Detect which cell encompasses the target text, then output its [x, y] center coordinate. 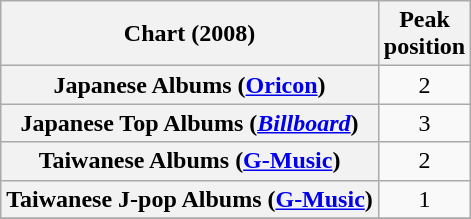
Japanese Top Albums (Billboard) [190, 123]
Taiwanese Albums (G-Music) [190, 161]
Chart (2008) [190, 34]
Peakposition [424, 34]
Taiwanese J-pop Albums (G-Music) [190, 199]
1 [424, 199]
3 [424, 123]
Japanese Albums (Oricon) [190, 85]
